Pinpoint the cell where the given text exists, returning its (x, y) midpoint coordinate. 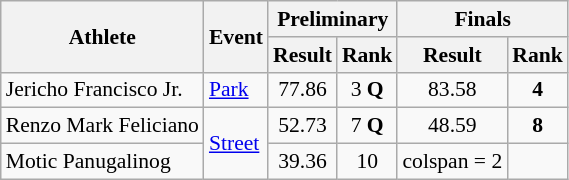
Park (236, 90)
3 Q (368, 90)
Athlete (102, 36)
Event (236, 36)
8 (538, 126)
52.73 (302, 126)
39.36 (302, 162)
7 Q (368, 126)
Finals (482, 19)
10 (368, 162)
48.59 (452, 126)
colspan = 2 (452, 162)
77.86 (302, 90)
Preliminary (332, 19)
Street (236, 144)
Jericho Francisco Jr. (102, 90)
Motic Panugalinog (102, 162)
4 (538, 90)
Renzo Mark Feliciano (102, 126)
83.58 (452, 90)
